Pinpoint the cell where the given text exists, returning its [x, y] midpoint coordinate. 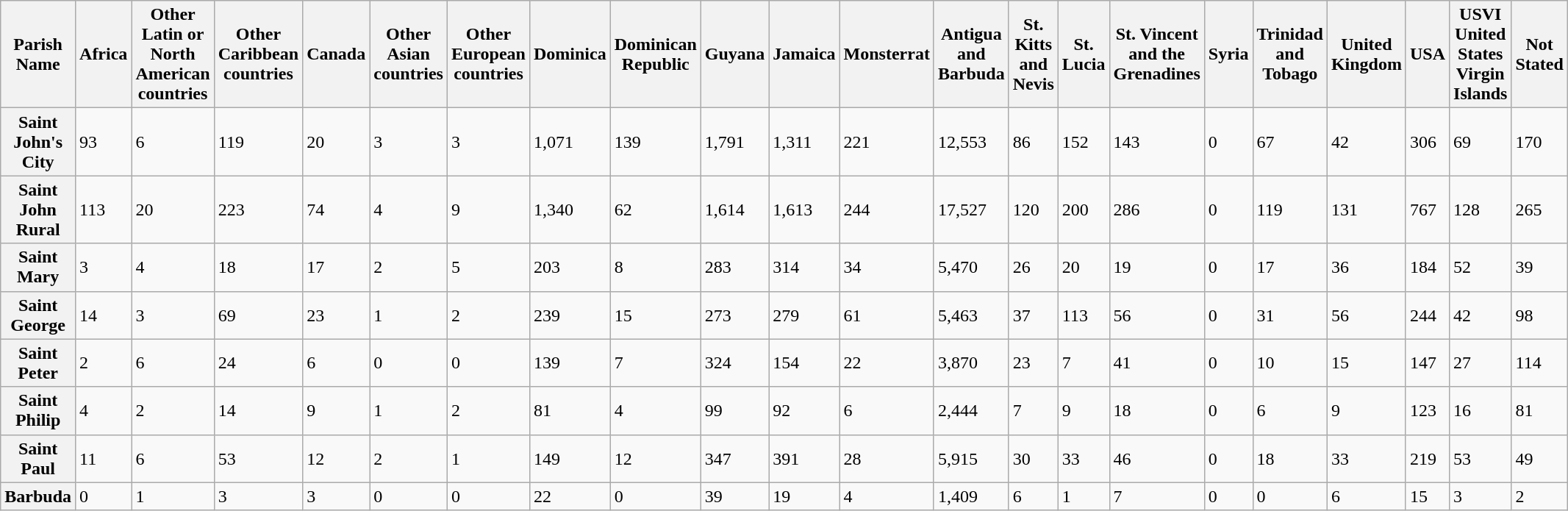
Dominican Republic [656, 54]
28 [887, 459]
26 [1034, 268]
10 [1289, 363]
5,915 [971, 459]
1,340 [570, 210]
347 [734, 459]
123 [1428, 410]
149 [570, 459]
99 [734, 410]
Not Stated [1539, 54]
279 [804, 315]
61 [887, 315]
5 [488, 268]
Barbuda [38, 496]
143 [1157, 142]
170 [1539, 142]
283 [734, 268]
46 [1157, 459]
1,791 [734, 142]
203 [570, 268]
184 [1428, 268]
1,311 [804, 142]
5,470 [971, 268]
52 [1481, 268]
152 [1084, 142]
5,463 [971, 315]
36 [1366, 268]
United Kingdom [1366, 54]
17,527 [971, 210]
1,071 [570, 142]
30 [1034, 459]
74 [337, 210]
Dominica [570, 54]
Saint George [38, 315]
USA [1428, 54]
154 [804, 363]
147 [1428, 363]
239 [570, 315]
265 [1539, 210]
1,613 [804, 210]
Saint Peter [38, 363]
24 [258, 363]
219 [1428, 459]
Trinidad and Tobago [1289, 54]
Monsterrat [887, 54]
37 [1034, 315]
Africa [104, 54]
120 [1034, 210]
Other Latin or North American countries [173, 54]
286 [1157, 210]
223 [258, 210]
11 [104, 459]
391 [804, 459]
1,409 [971, 496]
324 [734, 363]
USVI United States Virgin Islands [1481, 54]
12,553 [971, 142]
St. Kitts and Nevis [1034, 54]
St. Lucia [1084, 54]
273 [734, 315]
131 [1366, 210]
92 [804, 410]
Antigua and Barbuda [971, 54]
114 [1539, 363]
Other European countries [488, 54]
Saint John Rural [38, 210]
Other Asian countries [409, 54]
Parish Name [38, 54]
St. Vincent and the Grenadines [1157, 54]
767 [1428, 210]
3,870 [971, 363]
31 [1289, 315]
Saint Paul [38, 459]
16 [1481, 410]
Other Caribbean countries [258, 54]
27 [1481, 363]
Jamaica [804, 54]
41 [1157, 363]
34 [887, 268]
221 [887, 142]
8 [656, 268]
93 [104, 142]
49 [1539, 459]
128 [1481, 210]
1,614 [734, 210]
Saint Philip [38, 410]
2,444 [971, 410]
200 [1084, 210]
86 [1034, 142]
98 [1539, 315]
67 [1289, 142]
Syria [1228, 54]
Saint Mary [38, 268]
314 [804, 268]
Canada [337, 54]
62 [656, 210]
Guyana [734, 54]
Saint John's City [38, 142]
306 [1428, 142]
